Detect which cell encompasses the target text, then output its [X, Y] center coordinate. 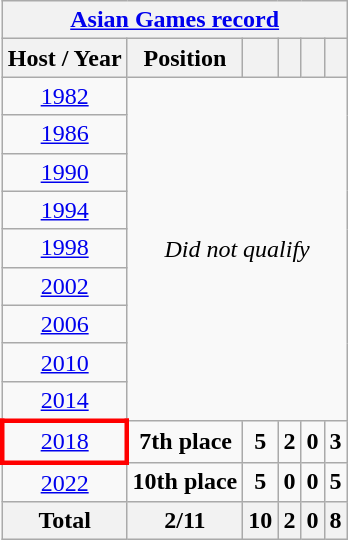
Total [64, 521]
2010 [64, 362]
10th place [185, 482]
1986 [64, 134]
Asian Games record [174, 20]
2006 [64, 324]
Did not qualify [237, 249]
1998 [64, 248]
1990 [64, 172]
2/11 [185, 521]
2002 [64, 286]
1994 [64, 210]
Position [185, 58]
7th place [185, 442]
3 [336, 442]
8 [336, 521]
2018 [64, 442]
2014 [64, 401]
Host / Year [64, 58]
1982 [64, 96]
2022 [64, 482]
10 [260, 521]
